Locate the cell with the specified text and output its [X, Y] center coordinate. 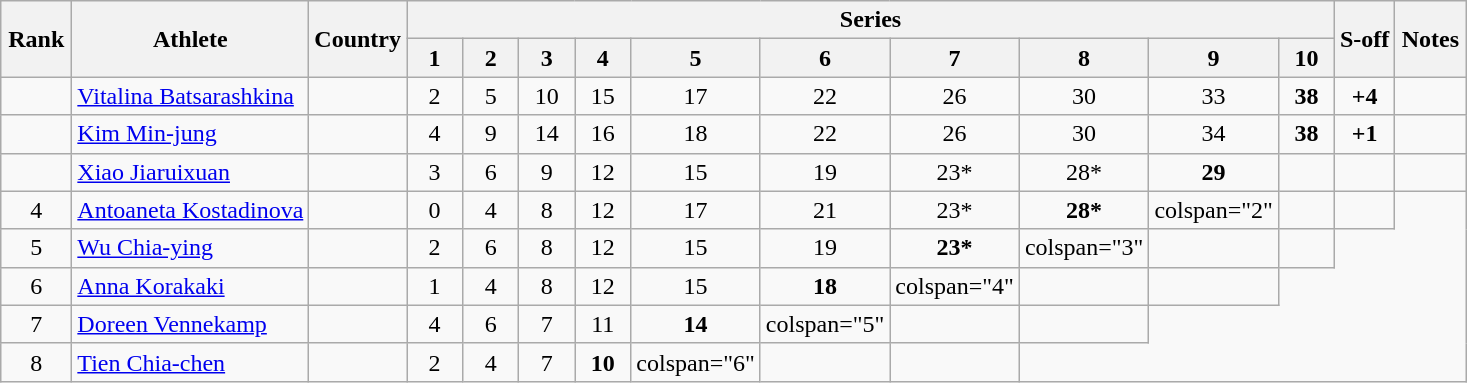
Doreen Vennekamp [190, 324]
Tien Chia-chen [190, 362]
Anna Korakaki [190, 286]
colspan="4" [955, 286]
0 [435, 210]
34 [1214, 134]
Antoaneta Kostadinova [190, 210]
Rank [36, 39]
S-off [1364, 39]
Wu Chia-ying [190, 248]
+4 [1364, 96]
Xiao Jiaruixuan [190, 172]
Country [358, 39]
Series [871, 20]
+1 [1364, 134]
11 [603, 324]
Notes [1430, 39]
colspan="2" [1214, 210]
21 [825, 210]
colspan="5" [825, 324]
Kim Min-jung [190, 134]
colspan="6" [696, 362]
Athlete [190, 39]
16 [603, 134]
29 [1214, 172]
Vitalina Batsarashkina [190, 96]
33 [1214, 96]
colspan="3" [1084, 248]
